Scan for the cell matching the given text and deliver its [x, y] coordinate at center. 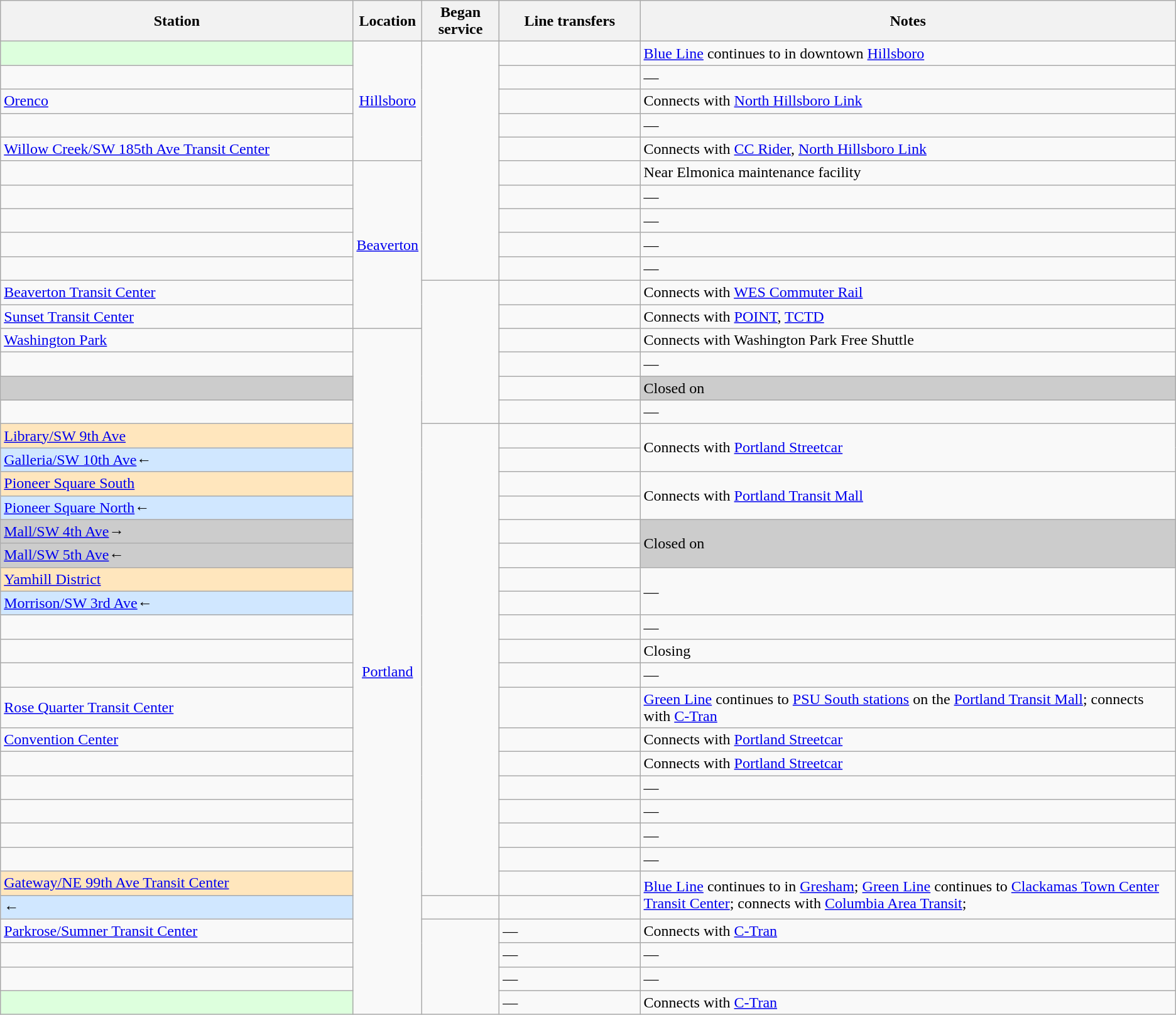
Location [388, 21]
Connects with North Hillsboro Link [908, 101]
Connects with Portland Transit Mall [908, 496]
Began service [461, 21]
Notes [908, 21]
Connects with POINT, TCTD [908, 316]
Library/SW 9th Ave [177, 436]
Willow Creek/SW 185th Ave Transit Center [177, 149]
Near Elmonica maintenance facility [908, 173]
Station [177, 21]
Yamhill District [177, 579]
Hillsboro [388, 101]
Connects with WES Commuter Rail [908, 292]
Gateway/NE 99th Ave Transit Center [177, 883]
Convention Center [177, 740]
← [177, 907]
Pioneer Square South [177, 484]
Washington Park [177, 340]
Blue Line continues to in downtown Hillsboro [908, 53]
Beaverton [388, 244]
Mall/SW 5th Ave← [177, 555]
Mall/SW 4th Ave→ [177, 531]
Morrison/SW 3rd Ave← [177, 603]
Green Line continues to PSU South stations on the Portland Transit Mall; connects with C-Tran [908, 707]
Parkrose/Sumner Transit Center [177, 931]
Line transfers [570, 21]
Connects with Washington Park Free Shuttle [908, 340]
Closing [908, 651]
Galleria/SW 10th Ave← [177, 460]
Rose Quarter Transit Center [177, 707]
Blue Line continues to in Gresham; Green Line continues to Clackamas Town Center Transit Center; connects with Columbia Area Transit; [908, 895]
Portland [388, 672]
Sunset Transit Center [177, 316]
Orenco [177, 101]
Beaverton Transit Center [177, 292]
Connects with CC Rider, North Hillsboro Link [908, 149]
Pioneer Square North← [177, 507]
